Detect which cell encompasses the target text, then output its (X, Y) center coordinate. 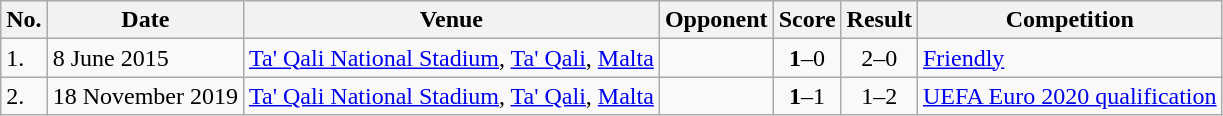
Date (145, 20)
No. (24, 20)
8 June 2015 (145, 58)
Competition (1070, 20)
Opponent (716, 20)
Venue (452, 20)
1. (24, 58)
2. (24, 96)
Friendly (1070, 58)
Score (807, 20)
2–0 (879, 58)
18 November 2019 (145, 96)
UEFA Euro 2020 qualification (1070, 96)
1–2 (879, 96)
Result (879, 20)
1–1 (807, 96)
1–0 (807, 58)
